Capture the cell that displays the provided text and extract its [X, Y] central coordinate. 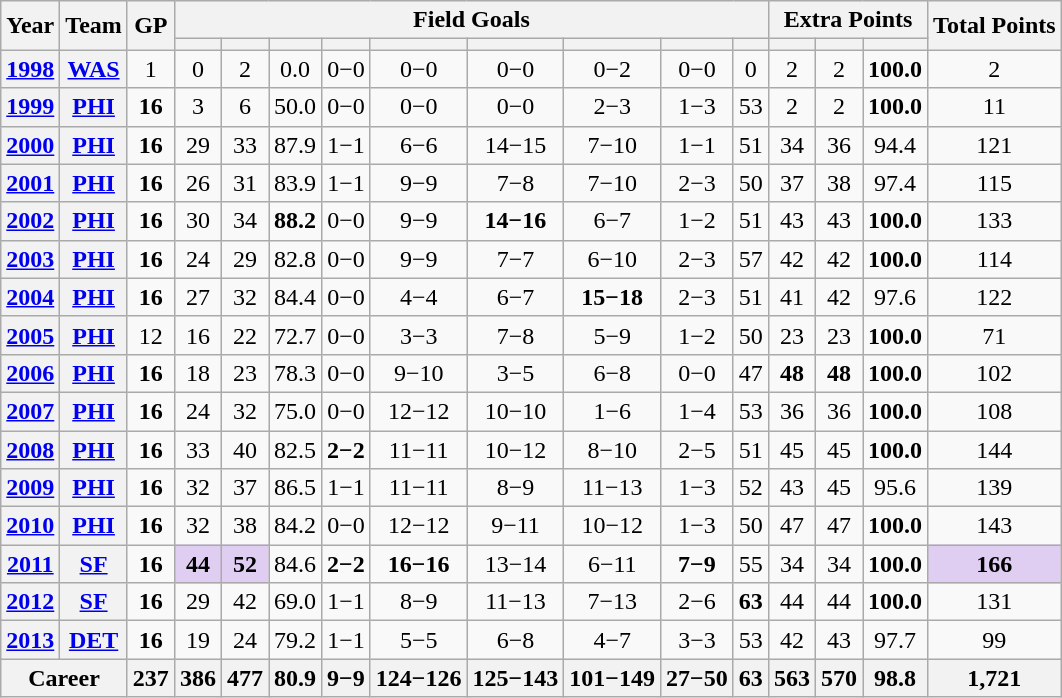
2012 [30, 602]
12 [150, 335]
6 [244, 107]
2001 [30, 183]
50.0 [296, 107]
0−2 [612, 69]
166 [995, 564]
2008 [30, 449]
97.6 [896, 297]
4−7 [612, 640]
570 [838, 678]
GP [150, 26]
125−143 [516, 678]
7−9 [698, 564]
95.6 [896, 488]
DET [94, 640]
1−4 [698, 411]
Year [30, 26]
72.7 [296, 335]
1999 [30, 107]
5−9 [612, 335]
9−11 [516, 526]
31 [244, 183]
6−10 [612, 259]
2004 [30, 297]
18 [198, 373]
14−15 [516, 145]
Total Points [995, 26]
2011 [30, 564]
115 [995, 183]
Team [94, 26]
114 [995, 259]
2013 [30, 640]
144 [995, 449]
69.0 [296, 602]
WAS [94, 69]
2−6 [698, 602]
97.7 [896, 640]
2000 [30, 145]
102 [995, 373]
2−5 [698, 449]
0.0 [296, 69]
55 [750, 564]
6−6 [418, 145]
1998 [30, 69]
477 [244, 678]
237 [150, 678]
122 [995, 297]
121 [995, 145]
2003 [30, 259]
2010 [30, 526]
99 [995, 640]
11 [995, 107]
41 [792, 297]
84.4 [296, 297]
133 [995, 221]
94.4 [896, 145]
82.5 [296, 449]
Field Goals [471, 20]
108 [995, 411]
26 [198, 183]
Extra Points [848, 20]
2002 [30, 221]
57 [750, 259]
386 [198, 678]
15−18 [612, 297]
4−4 [418, 297]
2006 [30, 373]
79.2 [296, 640]
10−10 [516, 411]
7−7 [516, 259]
19 [198, 640]
Career [64, 678]
1,721 [995, 678]
2009 [30, 488]
88.2 [296, 221]
1 [150, 69]
8−10 [612, 449]
87.9 [296, 145]
14−16 [516, 221]
7−13 [612, 602]
82.8 [296, 259]
563 [792, 678]
143 [995, 526]
71 [995, 335]
84.6 [296, 564]
3 [198, 107]
22 [244, 335]
139 [995, 488]
84.2 [296, 526]
16−16 [418, 564]
13−14 [516, 564]
131 [995, 602]
83.9 [296, 183]
6−11 [612, 564]
75.0 [296, 411]
5−5 [418, 640]
97.4 [896, 183]
40 [244, 449]
3−5 [516, 373]
2007 [30, 411]
98.8 [896, 678]
86.5 [296, 488]
9−10 [418, 373]
27−50 [698, 678]
27 [198, 297]
78.3 [296, 373]
30 [198, 221]
2005 [30, 335]
101−149 [612, 678]
124−126 [418, 678]
80.9 [296, 678]
1−6 [612, 411]
